For the text-containing cell, return its midpoint in (x, y) coordinate format. 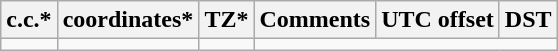
UTC offset (438, 20)
TZ* (226, 20)
Comments (315, 20)
c.c.* (29, 20)
DST (528, 20)
coordinates* (128, 20)
